Pinpoint the cell where the given text exists, returning its (X, Y) midpoint coordinate. 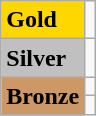
Silver (43, 58)
Bronze (43, 96)
Gold (43, 20)
